For the text-containing cell, return its midpoint in [x, y] coordinate format. 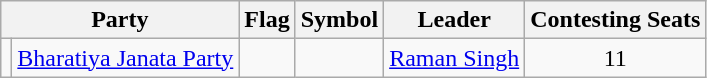
11 [616, 58]
Flag [267, 20]
Leader [454, 20]
Raman Singh [454, 58]
Bharatiya Janata Party [126, 58]
Party [120, 20]
Contesting Seats [616, 20]
Symbol [339, 20]
